Find where the given text appears and provide that cell's center as (X, Y) coordinate. 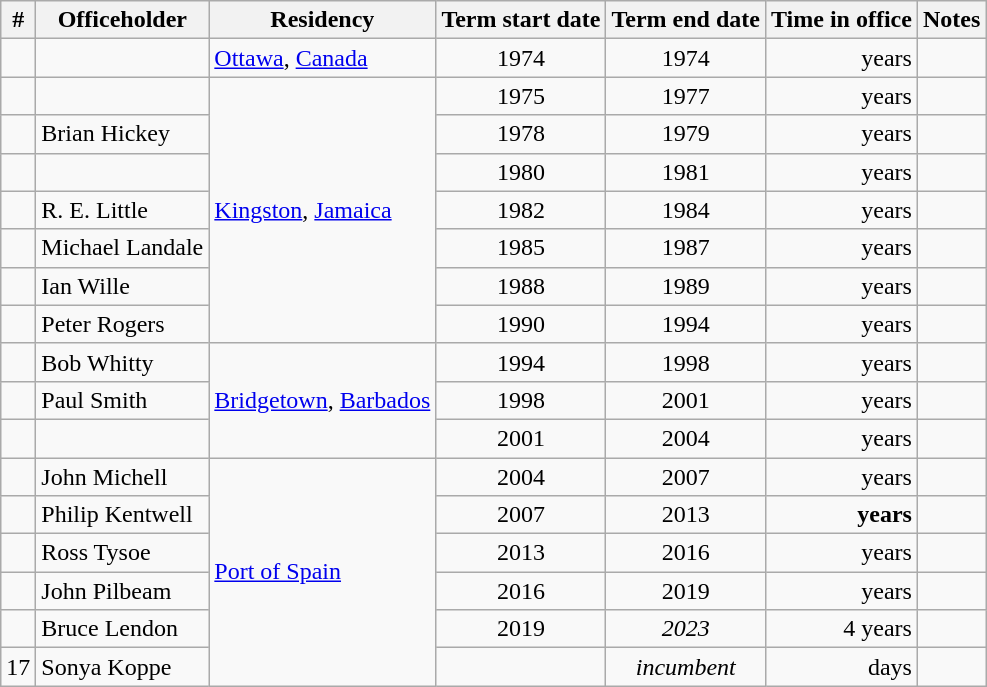
days (841, 667)
1984 (686, 210)
1980 (521, 172)
Port of Spain (322, 572)
Bridgetown, Barbados (322, 400)
Brian Hickey (122, 134)
Officeholder (122, 20)
Time in office (841, 20)
Bob Whitty (122, 362)
John Michell (122, 477)
Term start date (521, 20)
2023 (686, 629)
Peter Rogers (122, 324)
1985 (521, 248)
Paul Smith (122, 400)
1989 (686, 286)
# (18, 20)
Kingston, Jamaica (322, 210)
Michael Landale (122, 248)
17 (18, 667)
Philip Kentwell (122, 515)
Term end date (686, 20)
incumbent (686, 667)
Bruce Lendon (122, 629)
1975 (521, 96)
4 years (841, 629)
1982 (521, 210)
1979 (686, 134)
Residency (322, 20)
Sonya Koppe (122, 667)
1988 (521, 286)
R. E. Little (122, 210)
1987 (686, 248)
Ian Wille (122, 286)
1981 (686, 172)
Ottawa, Canada (322, 58)
1990 (521, 324)
Ross Tysoe (122, 553)
John Pilbeam (122, 591)
1977 (686, 96)
1978 (521, 134)
Notes (951, 20)
